Pinpoint the cell where the given text exists, returning its (X, Y) midpoint coordinate. 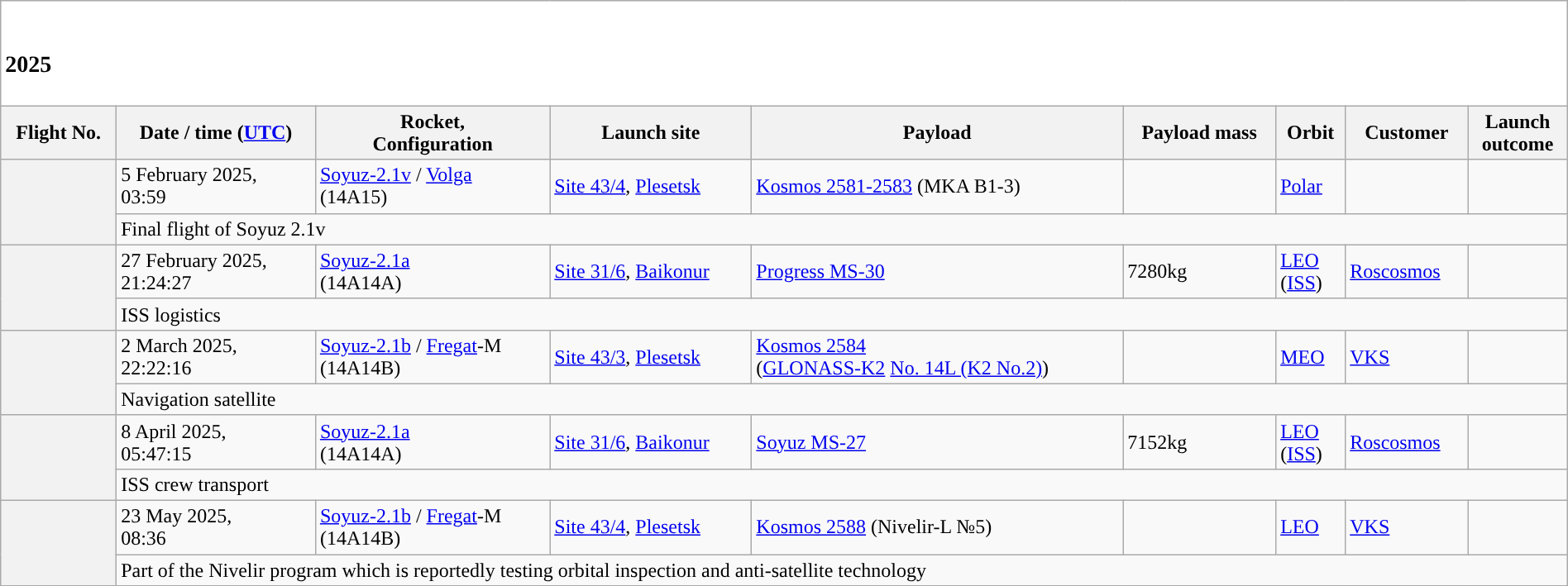
Kosmos 2584 (GLONASS-K2 No. 14L (K2 No.2)) (938, 357)
27 February 2025,21:24:27 (217, 271)
Navigation satellite (842, 399)
Payload mass (1199, 132)
2 March 2025,22:22:16 (217, 357)
Flight No. (59, 132)
5 February 2025,03:59 (217, 187)
Kosmos 2581-2583 (MKA B1-3) (938, 187)
Polar (1311, 187)
7152kg (1199, 441)
MEO (1311, 357)
Orbit (1311, 132)
Payload (938, 132)
ISS crew transport (842, 484)
LEO (1311, 527)
Soyuz MS-27 (938, 441)
Launch site (651, 132)
7280kg (1199, 271)
23 May 2025,08:36 (217, 527)
Part of the Nivelir program which is reportedly testing orbital inspection and anti-satellite technology (842, 570)
Rocket,Configuration (432, 132)
Final flight of Soyuz 2.1v (842, 229)
Date / time (UTC) (217, 132)
Site 43/3, Plesetsk (651, 357)
Progress MS-30 (938, 271)
ISS logistics (842, 314)
8 April 2025,05:47:15 (217, 441)
Soyuz-2.1v / Volga(14A15) (432, 187)
Kosmos 2588 (Nivelir-L №5) (938, 527)
Customer (1407, 132)
2025 (784, 53)
Launchoutcome (1518, 132)
